From the cell containing the given text, extract its center point as (x, y) coordinate. 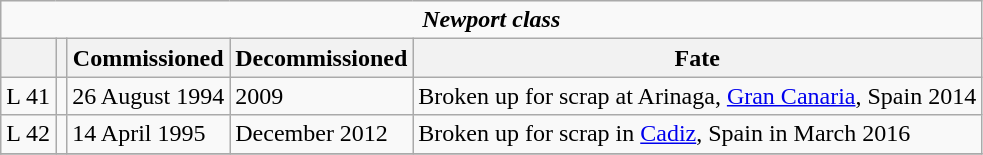
L 42 (28, 134)
December 2012 (322, 134)
26 August 1994 (148, 96)
Broken up for scrap at Arinaga, Gran Canaria, Spain 2014 (698, 96)
2009 (322, 96)
Commissioned (148, 58)
14 April 1995 (148, 134)
L 41 (28, 96)
Decommissioned (322, 58)
Newport class (492, 20)
Broken up for scrap in Cadiz, Spain in March 2016 (698, 134)
Fate (698, 58)
